Identify which cell holds the provided text, then report its (X, Y) central coordinate. 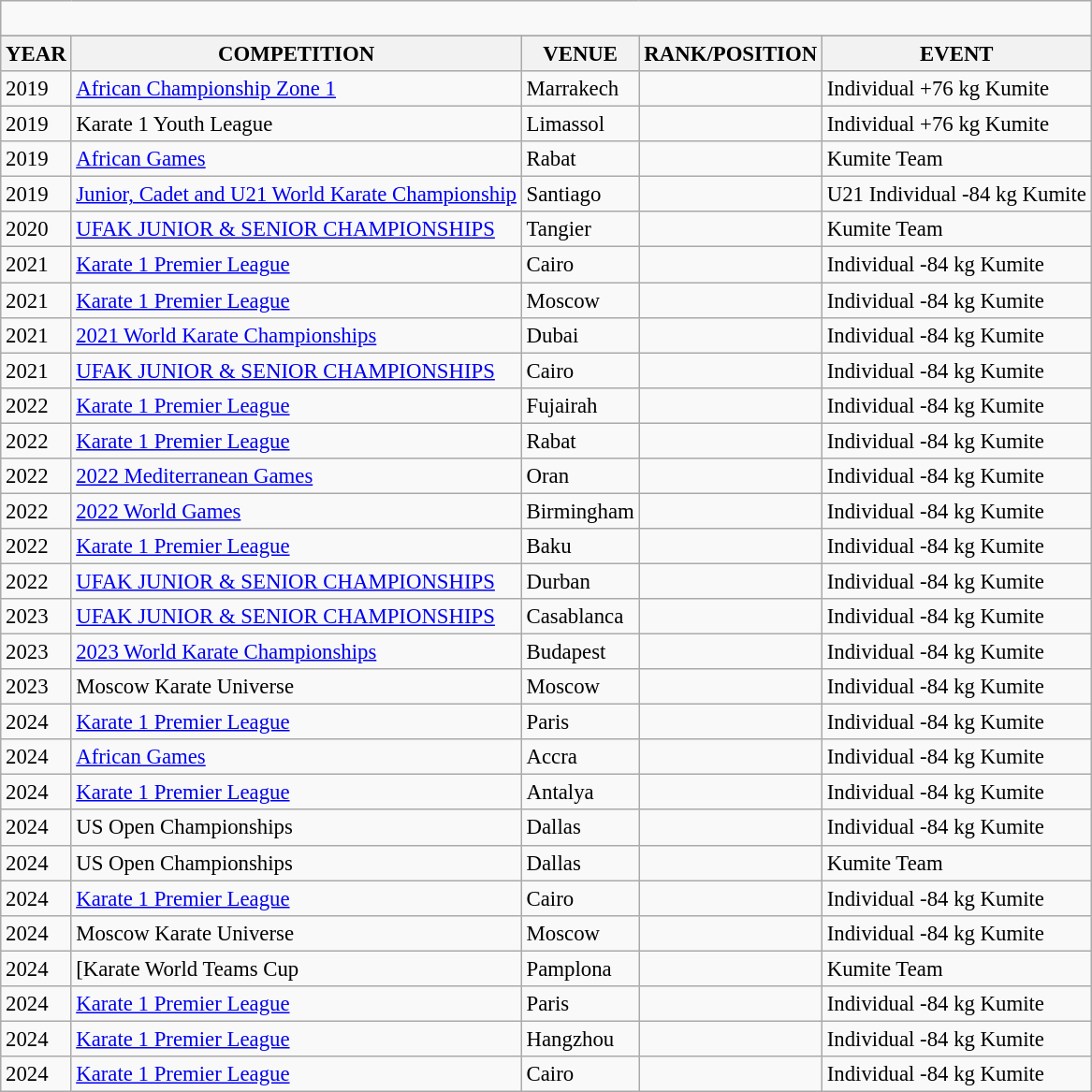
YEAR (36, 54)
Casablanca (580, 617)
Accra (580, 757)
Karate 1 Youth League (296, 124)
Durban (580, 581)
Budapest (580, 652)
Baku (580, 546)
Fujairah (580, 405)
RANK/POSITION (730, 54)
Oran (580, 476)
2022 World Games (296, 511)
Hangzhou (580, 1039)
African Championship Zone 1 (296, 89)
Birmingham (580, 511)
COMPETITION (296, 54)
Limassol (580, 124)
EVENT (956, 54)
Tangier (580, 229)
Dubai (580, 335)
Santiago (580, 195)
Junior, Cadet and U21 World Karate Championship (296, 195)
2023 World Karate Championships (296, 652)
U21 Individual -84 kg Kumite (956, 195)
2021 World Karate Championships (296, 335)
2022 Mediterranean Games (296, 476)
Antalya (580, 793)
2020 (36, 229)
VENUE (580, 54)
[Karate World Teams Cup (296, 968)
Marrakech (580, 89)
Pamplona (580, 968)
